Return [x, y] of the center of cell containing provided text 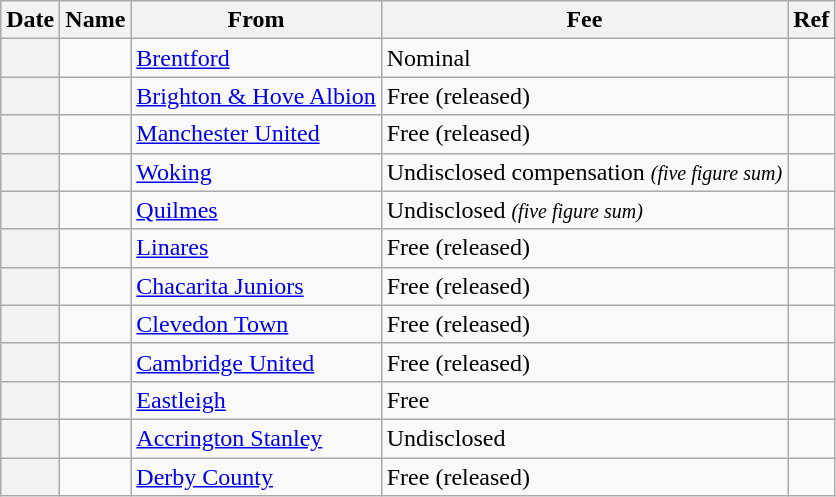
Linares [256, 248]
Manchester United [256, 134]
Fee [584, 20]
Woking [256, 172]
Clevedon Town [256, 324]
Derby County [256, 477]
Cambridge United [256, 362]
Eastleigh [256, 400]
Ref [812, 20]
Undisclosed (five figure sum) [584, 210]
Brighton & Hove Albion [256, 96]
Brentford [256, 58]
Chacarita Juniors [256, 286]
From [256, 20]
Undisclosed [584, 438]
Nominal [584, 58]
Accrington Stanley [256, 438]
Quilmes [256, 210]
Free [584, 400]
Name [96, 20]
Undisclosed compensation (five figure sum) [584, 172]
Date [30, 20]
